Extract the [x, y] coordinate from the center of the cell holding the provided text.  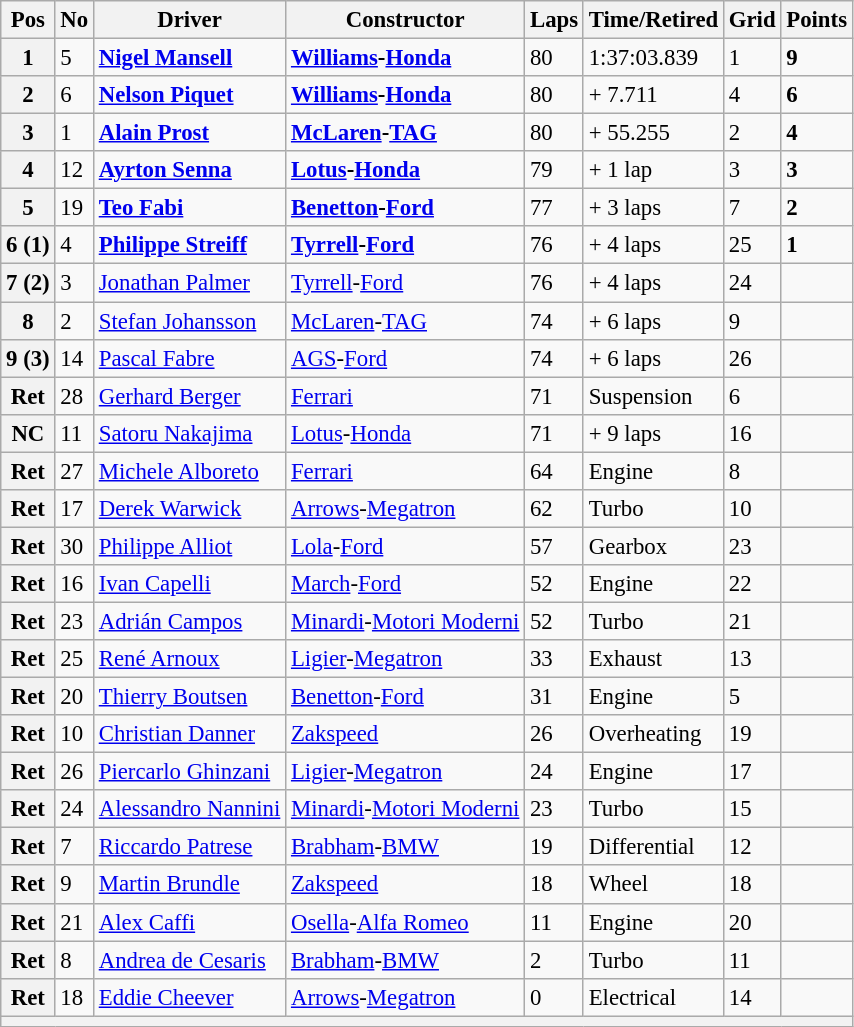
+ 9 laps [653, 433]
Alain Prost [189, 133]
Wheel [653, 885]
Satoru Nakajima [189, 433]
77 [554, 208]
Points [816, 20]
No [74, 20]
Adrián Campos [189, 621]
René Arnoux [189, 659]
+ 55.255 [653, 133]
Lola-Ford [406, 546]
28 [74, 396]
30 [74, 546]
Ayrton Senna [189, 170]
57 [554, 546]
Nigel Mansell [189, 58]
Pascal Fabre [189, 358]
Constructor [406, 20]
15 [752, 809]
0 [554, 997]
Overheating [653, 734]
Alessandro Nannini [189, 809]
Ivan Capelli [189, 584]
Osella-Alfa Romeo [406, 922]
Derek Warwick [189, 509]
AGS-Ford [406, 358]
Electrical [653, 997]
33 [554, 659]
+ 3 laps [653, 208]
Philippe Alliot [189, 546]
+ 7.711 [653, 95]
Michele Alboreto [189, 471]
31 [554, 697]
13 [752, 659]
Pos [28, 20]
Nelson Piquet [189, 95]
9 (3) [28, 358]
Driver [189, 20]
62 [554, 509]
Teo Fabi [189, 208]
Gerhard Berger [189, 396]
6 (1) [28, 245]
Riccardo Patrese [189, 847]
Piercarlo Ghinzani [189, 772]
Martin Brundle [189, 885]
Differential [653, 847]
Suspension [653, 396]
Andrea de Cesaris [189, 960]
Eddie Cheever [189, 997]
7 (2) [28, 283]
1:37:03.839 [653, 58]
Grid [752, 20]
Gearbox [653, 546]
NC [28, 433]
Thierry Boutsen [189, 697]
+ 1 lap [653, 170]
Exhaust [653, 659]
Stefan Johansson [189, 321]
Philippe Streiff [189, 245]
Alex Caffi [189, 922]
Christian Danner [189, 734]
Jonathan Palmer [189, 283]
79 [554, 170]
64 [554, 471]
Time/Retired [653, 20]
27 [74, 471]
March-Ford [406, 584]
22 [752, 584]
Laps [554, 20]
